Extract the (x, y) coordinate from the center of the cell holding the provided text.  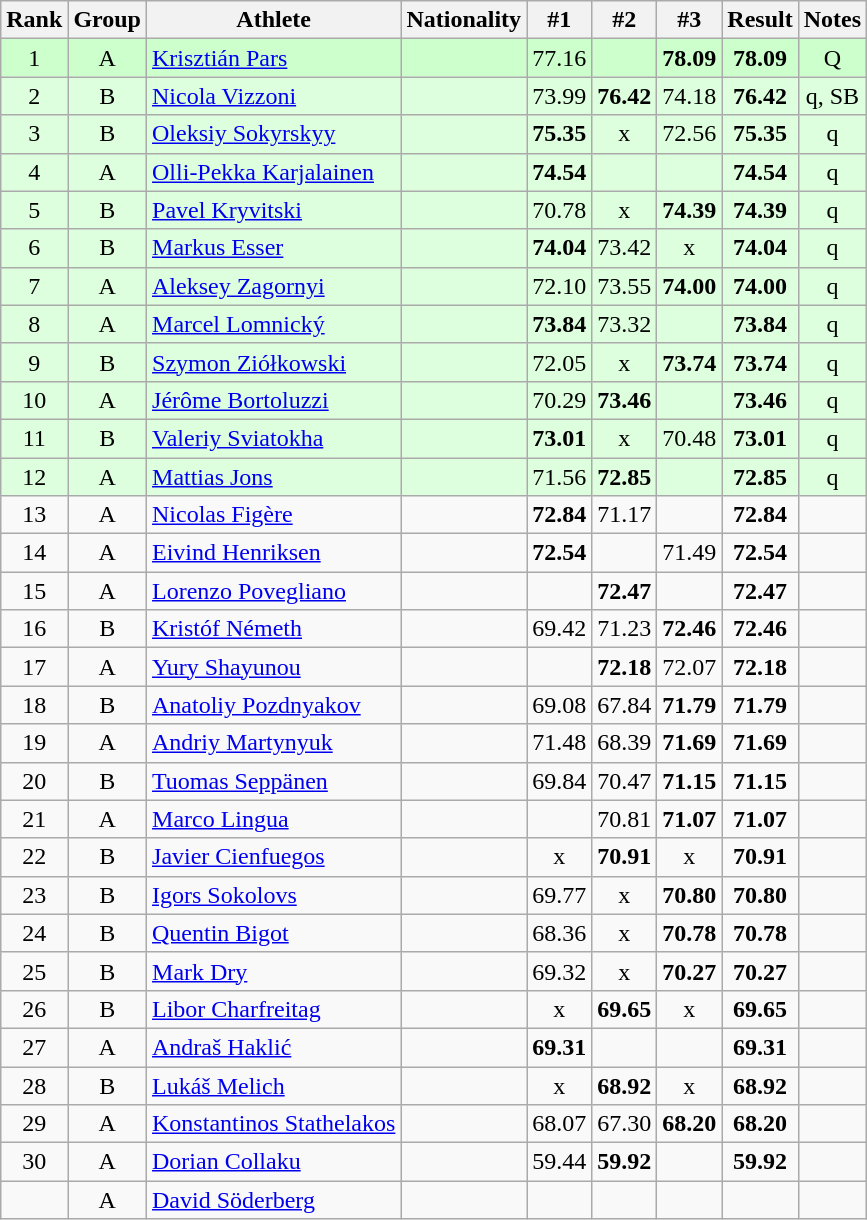
22 (34, 857)
69.32 (560, 971)
Group (108, 20)
q, SB (832, 96)
Kristóf Németh (274, 629)
77.16 (560, 58)
71.17 (624, 515)
#1 (560, 20)
#3 (690, 20)
73.55 (624, 286)
8 (34, 324)
Notes (832, 20)
Nicola Vizzoni (274, 96)
11 (34, 438)
7 (34, 286)
Szymon Ziółkowski (274, 362)
28 (34, 1085)
Nicolas Figère (274, 515)
72.07 (690, 667)
74.18 (690, 96)
Aleksey Zagornyi (274, 286)
73.99 (560, 96)
Konstantinos Stathelakos (274, 1124)
70.81 (624, 819)
Rank (34, 20)
Anatoliy Pozdnyakov (274, 705)
Result (760, 20)
Eivind Henriksen (274, 553)
Yury Shayunou (274, 667)
20 (34, 781)
69.42 (560, 629)
67.84 (624, 705)
18 (34, 705)
19 (34, 743)
25 (34, 971)
Nationality (464, 20)
70.48 (690, 438)
Andraš Haklić (274, 1047)
Pavel Kryvitski (274, 210)
71.49 (690, 553)
15 (34, 591)
9 (34, 362)
68.36 (560, 933)
72.05 (560, 362)
Marcel Lomnický (274, 324)
10 (34, 400)
David Söderberg (274, 1200)
5 (34, 210)
Athlete (274, 20)
Markus Esser (274, 248)
Quentin Bigot (274, 933)
67.30 (624, 1124)
6 (34, 248)
59.44 (560, 1162)
Mattias Jons (274, 477)
Valeriy Sviatokha (274, 438)
Mark Dry (274, 971)
Krisztián Pars (274, 58)
73.32 (624, 324)
73.42 (624, 248)
30 (34, 1162)
12 (34, 477)
16 (34, 629)
23 (34, 895)
21 (34, 819)
69.84 (560, 781)
Lukáš Melich (274, 1085)
3 (34, 134)
69.77 (560, 895)
Andriy Martynyuk (274, 743)
70.47 (624, 781)
68.39 (624, 743)
24 (34, 933)
Jérôme Bortoluzzi (274, 400)
Olli-Pekka Karjalainen (274, 172)
68.07 (560, 1124)
Dorian Collaku (274, 1162)
Lorenzo Povegliano (274, 591)
13 (34, 515)
14 (34, 553)
Marco Lingua (274, 819)
71.56 (560, 477)
17 (34, 667)
72.10 (560, 286)
#2 (624, 20)
Igors Sokolovs (274, 895)
70.29 (560, 400)
72.56 (690, 134)
Oleksiy Sokyrskyy (274, 134)
69.08 (560, 705)
1 (34, 58)
27 (34, 1047)
29 (34, 1124)
Q (832, 58)
4 (34, 172)
26 (34, 1009)
Libor Charfreitag (274, 1009)
71.23 (624, 629)
Javier Cienfuegos (274, 857)
Tuomas Seppänen (274, 781)
2 (34, 96)
71.48 (560, 743)
